Scan for the cell matching the given text and deliver its [x, y] coordinate at center. 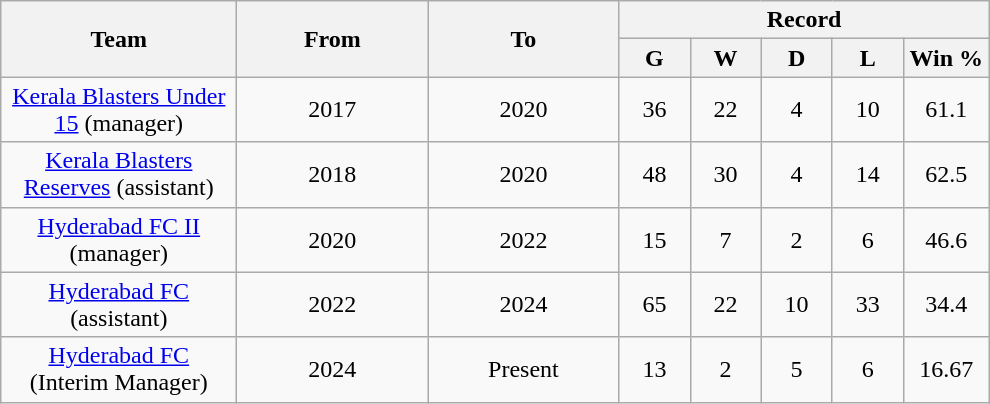
30 [726, 174]
62.5 [946, 174]
G [654, 58]
To [524, 39]
Hyderabad FC II (manager) [119, 240]
Hyderabad FC (assistant) [119, 304]
Kerala Blasters Under 15 (manager) [119, 110]
L [868, 58]
7 [726, 240]
5 [796, 370]
65 [654, 304]
36 [654, 110]
15 [654, 240]
Present [524, 370]
34.4 [946, 304]
61.1 [946, 110]
From [332, 39]
48 [654, 174]
Kerala Blasters Reserves (assistant) [119, 174]
Hyderabad FC (Interim Manager) [119, 370]
13 [654, 370]
W [726, 58]
46.6 [946, 240]
14 [868, 174]
33 [868, 304]
D [796, 58]
Record [804, 20]
Win % [946, 58]
16.67 [946, 370]
2018 [332, 174]
2017 [332, 110]
Team [119, 39]
